Output the [X, Y] coordinate of the center of the cell containing the given text.  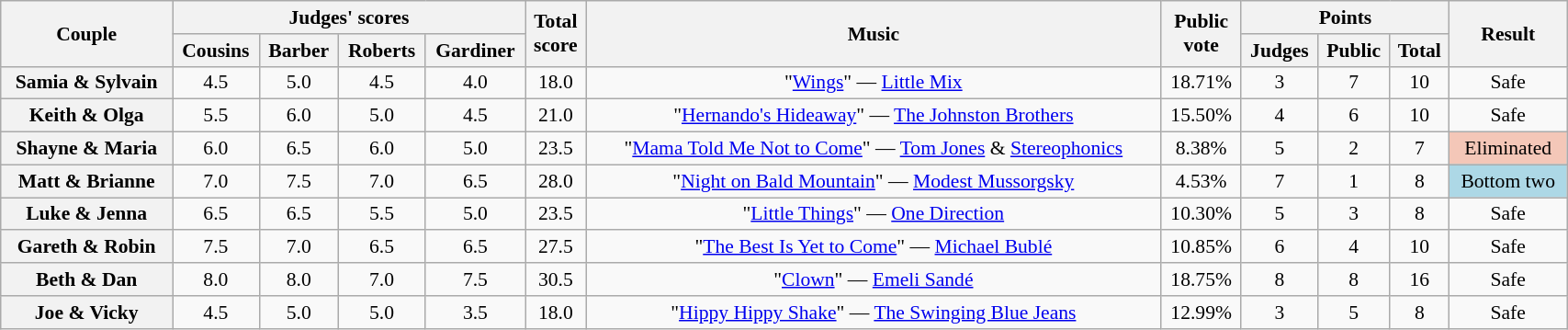
Eliminated [1508, 149]
Music [874, 33]
"Night on Bald Mountain" — Modest Mussorgsky [874, 181]
12.99% [1201, 313]
Matt & Brianne [86, 181]
4.53% [1201, 181]
"Hernando's Hideaway" — The Johnston Brothers [874, 116]
Shayne & Maria [86, 149]
30.5 [555, 279]
Gareth & Robin [86, 247]
15.50% [1201, 116]
Joe & Vicky [86, 313]
Result [1508, 33]
"Little Things" — One Direction [874, 214]
Points [1345, 17]
Totalscore [555, 33]
Bottom two [1508, 181]
3.5 [476, 313]
"Hippy Hippy Shake" — The Swinging Blue Jeans [874, 313]
Barber [299, 51]
21.0 [555, 116]
"Clown" — Emeli Sandé [874, 279]
Cousins [216, 51]
2 [1354, 149]
4.0 [476, 83]
Gardiner [476, 51]
"The Best Is Yet to Come" — Michael Bublé [874, 247]
8.38% [1201, 149]
18.75% [1201, 279]
Total [1420, 51]
"Wings" — Little Mix [874, 83]
10.85% [1201, 247]
Publicvote [1201, 33]
Beth & Dan [86, 279]
Judges [1280, 51]
1 [1354, 181]
Public [1354, 51]
16 [1420, 279]
Roberts [381, 51]
"Mama Told Me Not to Come" — Tom Jones & Stereophonics [874, 149]
27.5 [555, 247]
Samia & Sylvain [86, 83]
18.71% [1201, 83]
Luke & Jenna [86, 214]
28.0 [555, 181]
10.30% [1201, 214]
Couple [86, 33]
Judges' scores [349, 17]
Keith & Olga [86, 116]
